Return (X, Y) of the center of cell containing provided text 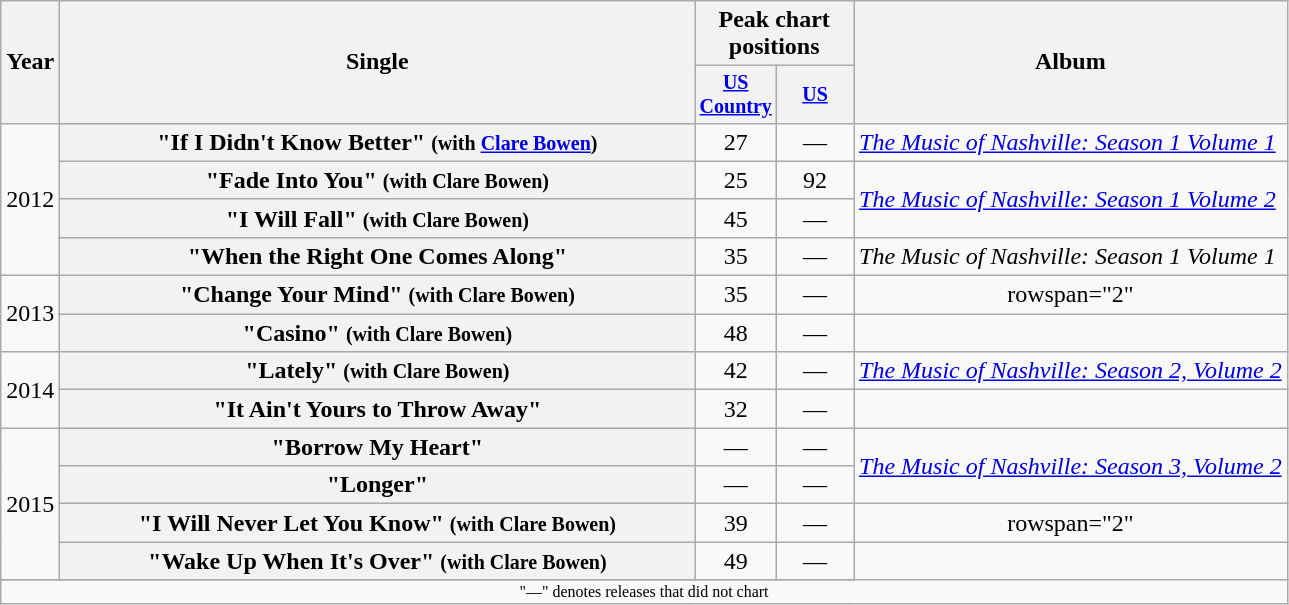
2012 (30, 199)
39 (736, 523)
The Music of Nashville: Season 3, Volume 2 (1071, 466)
Single (378, 62)
The Music of Nashville: Season 2, Volume 2 (1071, 371)
92 (816, 180)
"If I Didn't Know Better" (with Clare Bowen) (378, 142)
2014 (30, 390)
"I Will Never Let You Know" (with Clare Bowen) (378, 523)
"Wake Up When It's Over" (with Clare Bowen) (378, 561)
27 (736, 142)
Album (1071, 62)
"Change Your Mind" (with Clare Bowen) (378, 295)
2015 (30, 504)
32 (736, 409)
US Country (736, 94)
25 (736, 180)
"Longer" (378, 485)
42 (736, 371)
The Music of Nashville: Season 1 Volume 2 (1071, 199)
2013 (30, 314)
"When the Right One Comes Along" (378, 256)
"Fade Into You" (with Clare Bowen) (378, 180)
49 (736, 561)
45 (736, 218)
"Casino" (with Clare Bowen) (378, 333)
Peak chartpositions (774, 34)
"I Will Fall" (with Clare Bowen) (378, 218)
"It Ain't Yours to Throw Away" (378, 409)
48 (736, 333)
"Lately" (with Clare Bowen) (378, 371)
US (816, 94)
Year (30, 62)
"—" denotes releases that did not chart (644, 592)
"Borrow My Heart" (378, 447)
